Scan for the cell matching the given text and deliver its (x, y) coordinate at center. 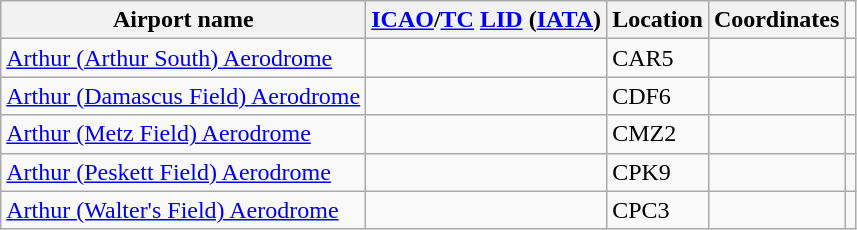
Arthur (Peskett Field) Aerodrome (184, 172)
Arthur (Metz Field) Aerodrome (184, 134)
ICAO/TC LID (IATA) (486, 20)
CAR5 (658, 58)
CPK9 (658, 172)
Arthur (Arthur South) Aerodrome (184, 58)
Airport name (184, 20)
Arthur (Damascus Field) Aerodrome (184, 96)
CPC3 (658, 210)
CMZ2 (658, 134)
Location (658, 20)
CDF6 (658, 96)
Coordinates (776, 20)
Arthur (Walter's Field) Aerodrome (184, 210)
